Detect which cell encompasses the target text, then output its (X, Y) center coordinate. 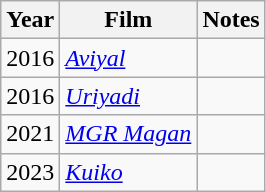
Aviyal (128, 58)
2021 (30, 134)
2023 (30, 172)
Notes (231, 20)
MGR Magan (128, 134)
Uriyadi (128, 96)
Film (128, 20)
Kuiko (128, 172)
Year (30, 20)
